Pinpoint the cell where the given text exists, returning its [X, Y] midpoint coordinate. 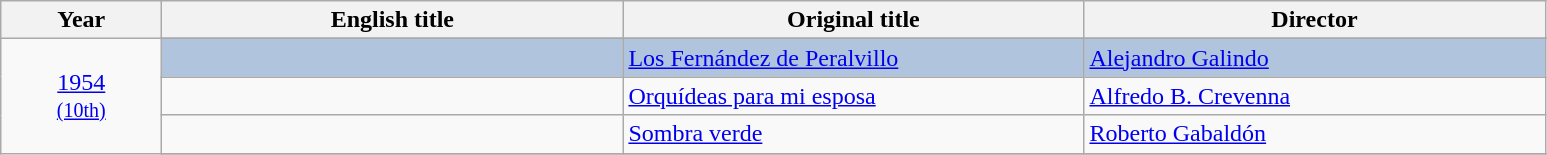
Year [82, 20]
Sombra verde [854, 134]
English title [392, 20]
Director [1314, 20]
Alejandro Galindo [1314, 58]
Original title [854, 20]
Alfredo B. Crevenna [1314, 96]
Los Fernández de Peralvillo [854, 58]
Orquídeas para mi esposa [854, 96]
Roberto Gabaldón [1314, 134]
1954(10th) [82, 96]
